Extract the [X, Y] coordinate from the center of the cell holding the provided text.  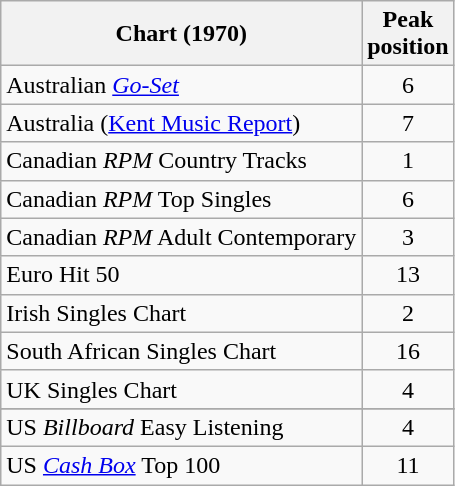
UK Singles Chart [182, 389]
Canadian RPM Country Tracks [182, 161]
Euro Hit 50 [182, 275]
US Cash Box Top 100 [182, 465]
7 [408, 123]
Canadian RPM Adult Contemporary [182, 237]
Chart (1970) [182, 34]
Irish Singles Chart [182, 313]
16 [408, 351]
US Billboard Easy Listening [182, 427]
13 [408, 275]
Australia (Kent Music Report) [182, 123]
3 [408, 237]
11 [408, 465]
2 [408, 313]
1 [408, 161]
Australian Go-Set [182, 85]
Canadian RPM Top Singles [182, 199]
Peakposition [408, 34]
South African Singles Chart [182, 351]
